Pinpoint the cell where the given text exists, returning its (x, y) midpoint coordinate. 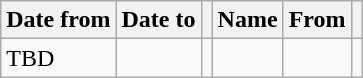
Name (248, 20)
TBD (58, 58)
Date from (58, 20)
Date to (158, 20)
From (317, 20)
